For the text-containing cell, return its midpoint in (x, y) coordinate format. 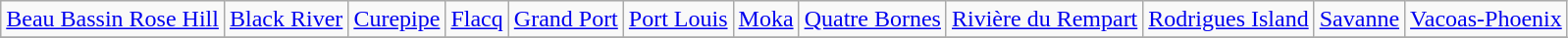
Quatre Bornes (872, 19)
Vacoas-Phoenix (1487, 19)
Black River (286, 19)
Beau Bassin Rose Hill (113, 19)
Grand Port (565, 19)
Savanne (1359, 19)
Rodrigues Island (1228, 19)
Port Louis (678, 19)
Rivière du Rempart (1044, 19)
Moka (765, 19)
Curepipe (396, 19)
Flacq (477, 19)
